Extract the (X, Y) coordinate from the center of the cell holding the provided text.  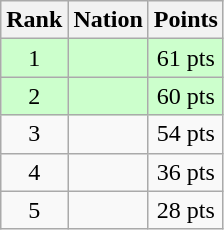
36 pts (186, 172)
3 (34, 134)
Points (186, 20)
4 (34, 172)
1 (34, 58)
2 (34, 96)
61 pts (186, 58)
Rank (34, 20)
28 pts (186, 210)
Nation (108, 20)
54 pts (186, 134)
60 pts (186, 96)
5 (34, 210)
